Search for the cell housing the specified text and yield its [X, Y] center coordinate. 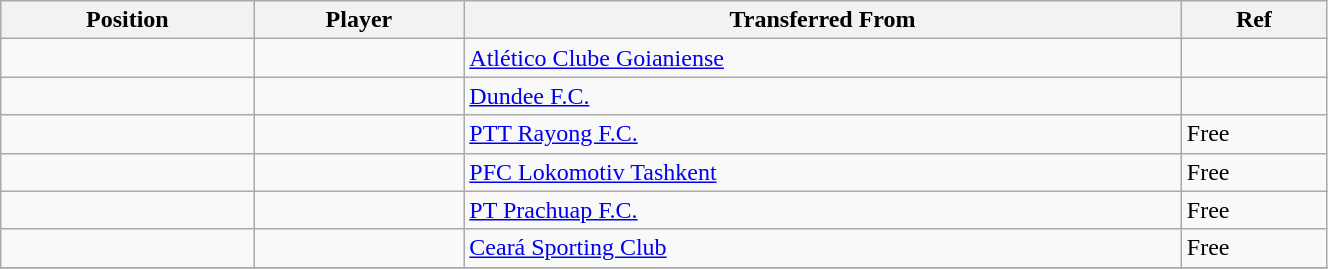
Dundee F.C. [823, 96]
Ref [1254, 20]
Position [128, 20]
PT Prachuap F.C. [823, 210]
Transferred From [823, 20]
Ceará Sporting Club [823, 248]
Atlético Clube Goianiense [823, 58]
Player [359, 20]
PFC Lokomotiv Tashkent [823, 172]
PTT Rayong F.C. [823, 134]
